Pinpoint the cell where the given text exists, returning its [x, y] midpoint coordinate. 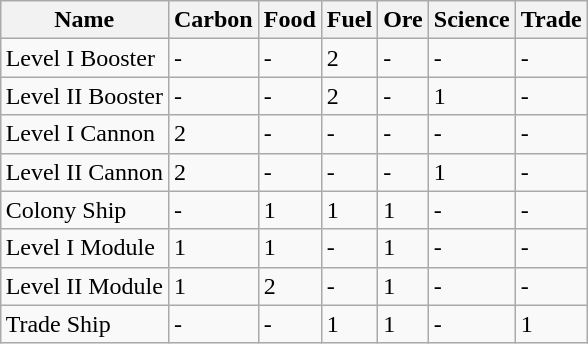
Trade [551, 20]
Food [290, 20]
Carbon [213, 20]
Level II Cannon [84, 172]
Science [472, 20]
Trade Ship [84, 324]
Level II Booster [84, 96]
Fuel [349, 20]
Level I Booster [84, 58]
Name [84, 20]
Level II Module [84, 286]
Level I Module [84, 248]
Colony Ship [84, 210]
Ore [404, 20]
Level I Cannon [84, 134]
